Return the [x, y] coordinate for the center point of the cell that contains the specified text.  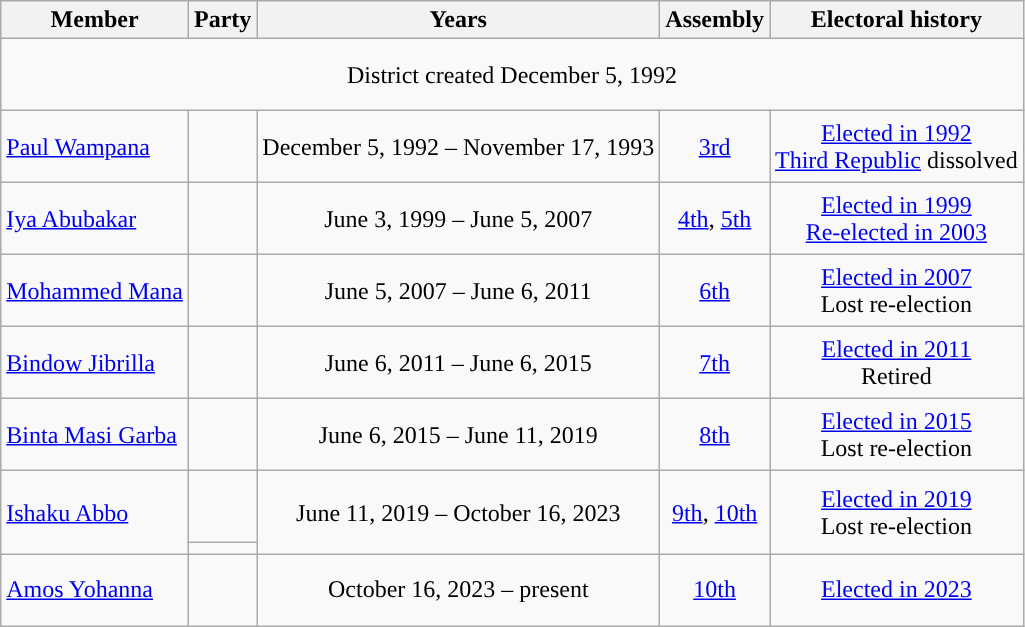
9th, 10th [715, 512]
Member [95, 20]
Assembly [715, 20]
December 5, 1992 – November 17, 1993 [458, 147]
June 6, 2015 – June 11, 2019 [458, 435]
3rd [715, 147]
Electoral history [897, 20]
June 6, 2011 – June 6, 2015 [458, 363]
Party [222, 20]
10th [715, 590]
Ishaku Abbo [95, 512]
Mohammed Mana [95, 291]
Bindow Jibrilla [95, 363]
Elected in 1992Third Republic dissolved [897, 147]
Elected in 1999Re-elected in 2003 [897, 219]
Binta Masi Garba [95, 435]
Amos Yohanna [95, 590]
June 11, 2019 – October 16, 2023 [458, 512]
Years [458, 20]
June 3, 1999 – June 5, 2007 [458, 219]
Elected in 2019Lost re-election [897, 512]
Elected in 2023 [897, 590]
October 16, 2023 – present [458, 590]
Paul Wampana [95, 147]
Elected in 2007Lost re-election [897, 291]
Elected in 2015Lost re-election [897, 435]
7th [715, 363]
6th [715, 291]
June 5, 2007 – June 6, 2011 [458, 291]
District created December 5, 1992 [512, 75]
Elected in 2011Retired [897, 363]
Iya Abubakar [95, 219]
4th, 5th [715, 219]
8th [715, 435]
